From the cell containing the given text, extract its center point as [X, Y] coordinate. 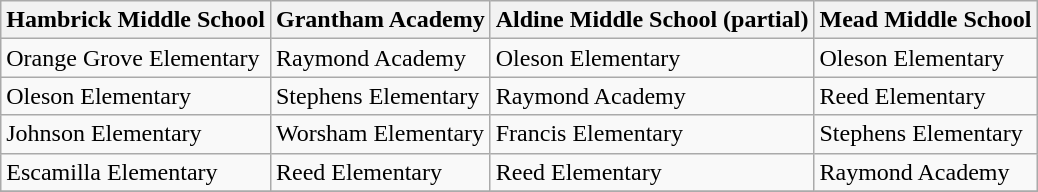
Aldine Middle School (partial) [652, 20]
Johnson Elementary [136, 134]
Mead Middle School [926, 20]
Grantham Academy [380, 20]
Orange Grove Elementary [136, 58]
Escamilla Elementary [136, 172]
Hambrick Middle School [136, 20]
Francis Elementary [652, 134]
Worsham Elementary [380, 134]
